Find where the given text appears and provide that cell's center as [X, Y] coordinate. 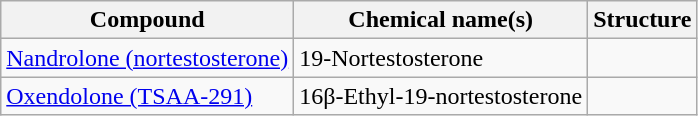
Nandrolone (nortestosterone) [148, 58]
Chemical name(s) [441, 20]
Structure [642, 20]
Compound [148, 20]
19-Nortestosterone [441, 58]
Oxendolone (TSAA-291) [148, 96]
16β-Ethyl-19-nortestosterone [441, 96]
